For the text-containing cell, return its midpoint in [x, y] coordinate format. 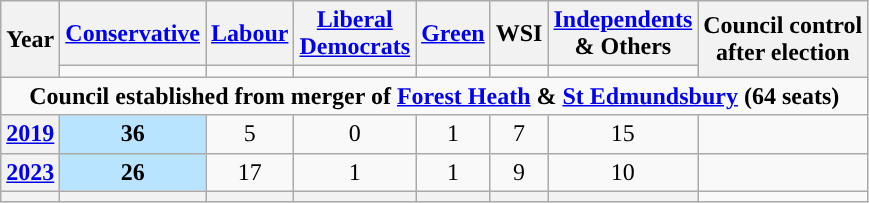
Year [30, 39]
9 [519, 172]
WSI [519, 34]
7 [519, 134]
0 [355, 134]
Independents& Others [623, 34]
2019 [30, 134]
Green [454, 34]
26 [133, 172]
36 [133, 134]
15 [623, 134]
Council established from merger of Forest Heath & St Edmundsbury (64 seats) [434, 96]
Conservative [133, 34]
Liberal Democrats [355, 34]
17 [250, 172]
10 [623, 172]
5 [250, 134]
Council controlafter election [783, 39]
2023 [30, 172]
Labour [250, 34]
